Identify which cell holds the provided text, then report its [x, y] central coordinate. 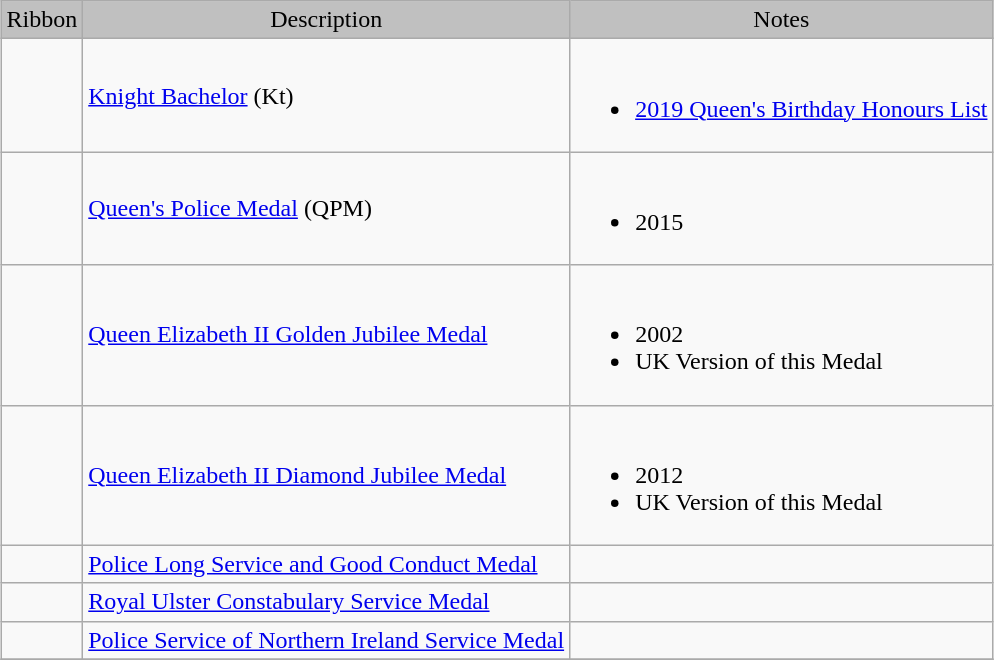
Police Long Service and Good Conduct Medal [326, 564]
2019 Queen's Birthday Honours List [782, 96]
Queen's Police Medal (QPM) [326, 208]
2002UK Version of this Medal [782, 335]
Queen Elizabeth II Golden Jubilee Medal [326, 335]
Queen Elizabeth II Diamond Jubilee Medal [326, 475]
Police Service of Northern Ireland Service Medal [326, 640]
2015 [782, 208]
Description [326, 20]
Notes [782, 20]
Knight Bachelor (Kt) [326, 96]
Royal Ulster Constabulary Service Medal [326, 602]
Ribbon [42, 20]
2012UK Version of this Medal [782, 475]
